Return [X, Y] of the center of cell containing provided text 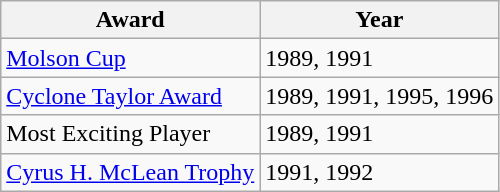
Cyrus H. McLean Trophy [130, 172]
1989, 1991, 1995, 1996 [380, 96]
Year [380, 20]
1991, 1992 [380, 172]
Most Exciting Player [130, 134]
Award [130, 20]
Cyclone Taylor Award [130, 96]
Molson Cup [130, 58]
